Scan for the cell matching the given text and deliver its (x, y) coordinate at center. 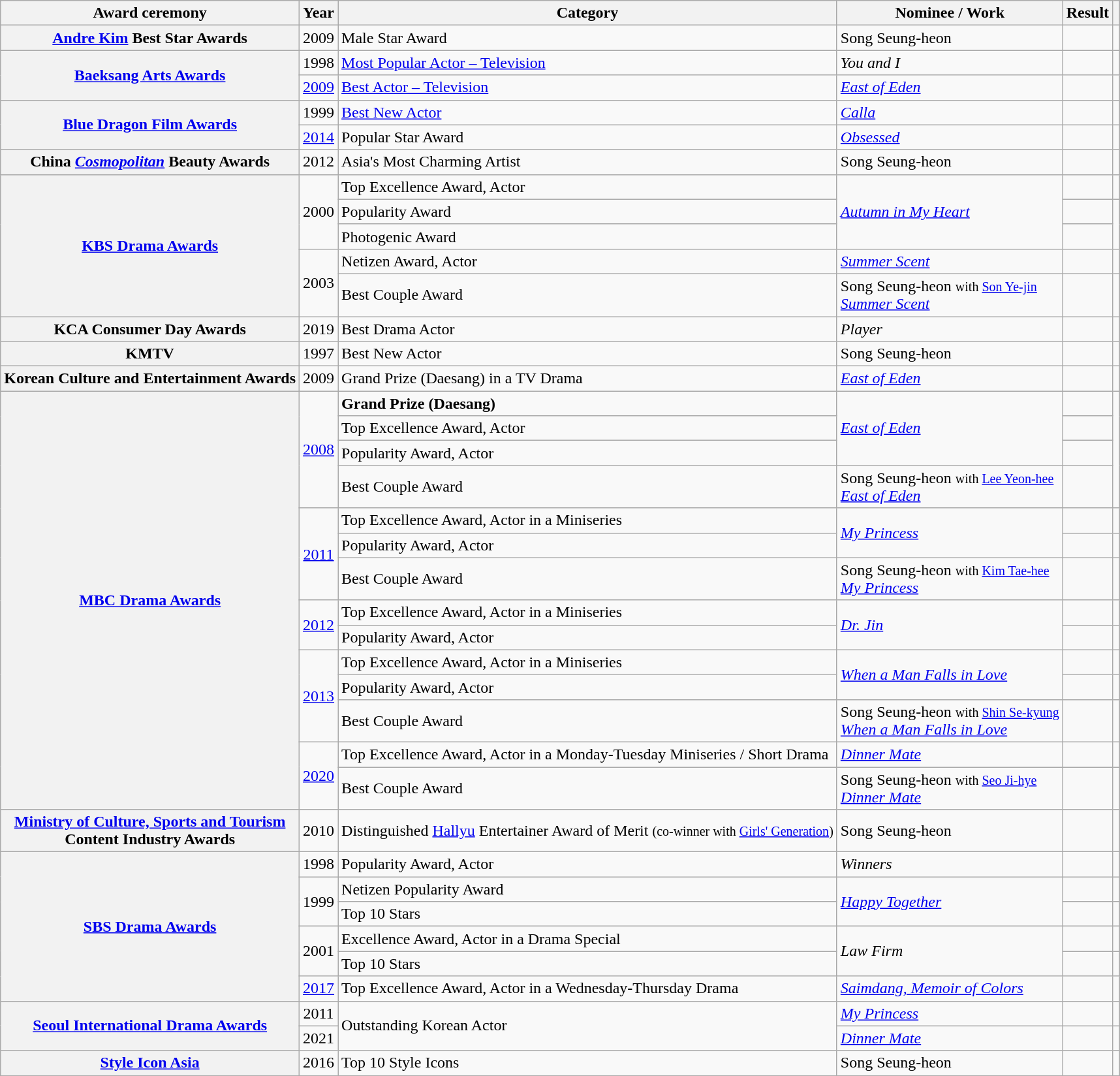
2016 (319, 1063)
Winners (950, 864)
2013 (319, 696)
2003 (319, 282)
Excellence Award, Actor in a Drama Special (587, 939)
2014 (319, 137)
Law Firm (950, 951)
Grand Prize (Daesang) in a TV Drama (587, 379)
Popularity Award (587, 212)
Result (1087, 13)
Autumn in My Heart (950, 212)
Year (319, 13)
2017 (319, 989)
Song Seung-heon with Lee Yeon-hee East of Eden (950, 487)
Netizen Award, Actor (587, 261)
Seoul International Drama Awards (150, 1026)
Ministry of Culture, Sports and Tourism Content Industry Awards (150, 831)
Asia's Most Charming Artist (587, 162)
KMTV (150, 354)
2008 (319, 449)
Distinguished Hallyu Entertainer Award of Merit (co-winner with Girls' Generation) (587, 831)
Korean Culture and Entertainment Awards (150, 379)
China Cosmopolitan Beauty Awards (150, 162)
Summer Scent (950, 261)
You and I (950, 63)
Style Icon Asia (150, 1063)
Best Drama Actor (587, 328)
When a Man Falls in Love (950, 674)
Photogenic Award (587, 236)
Blue Dragon Film Awards (150, 125)
Song Seung-heon with Kim Tae-hee My Princess (950, 578)
Song Seung-heon with Seo Ji-hye Dinner Mate (950, 787)
Outstanding Korean Actor (587, 1026)
MBC Drama Awards (150, 601)
KBS Drama Awards (150, 245)
1997 (319, 354)
Obsessed (950, 137)
Happy Together (950, 902)
Award ceremony (150, 13)
2020 (319, 776)
Baeksang Arts Awards (150, 75)
2010 (319, 831)
Top Excellence Award, Actor in a Monday-Tuesday Miniseries / Short Drama (587, 754)
2000 (319, 212)
Category (587, 13)
Nominee / Work (950, 13)
Grand Prize (Daesang) (587, 403)
2001 (319, 951)
2021 (319, 1038)
Song Seung-heon with Shin Se-kyung When a Man Falls in Love (950, 721)
Song Seung-heon with Son Ye-jinSummer Scent (950, 295)
Top 10 Style Icons (587, 1063)
Most Popular Actor – Television (587, 63)
KCA Consumer Day Awards (150, 328)
Player (950, 328)
Andre Kim Best Star Awards (150, 38)
Calla (950, 112)
Best Actor – Television (587, 87)
SBS Drama Awards (150, 926)
Dr. Jin (950, 625)
Male Star Award (587, 38)
Saimdang, Memoir of Colors (950, 989)
Popular Star Award (587, 137)
Top Excellence Award, Actor in a Wednesday-Thursday Drama (587, 989)
Netizen Popularity Award (587, 889)
2019 (319, 328)
